Provide the [x, y] coordinate of the cell's center where the given text is located.  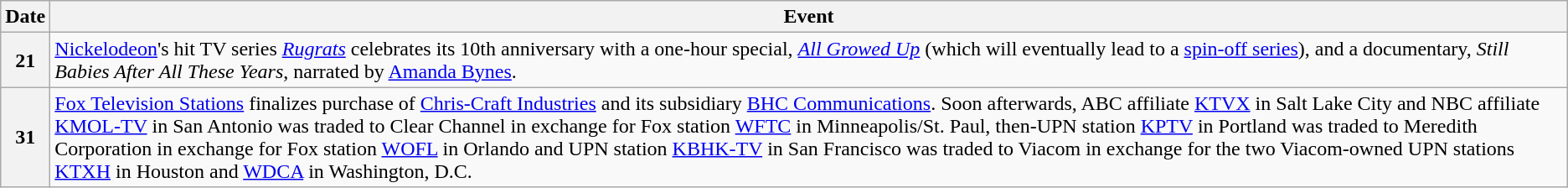
31 [25, 138]
Date [25, 17]
21 [25, 60]
Event [809, 17]
